Identify which cell holds the provided text, then report its [x, y] central coordinate. 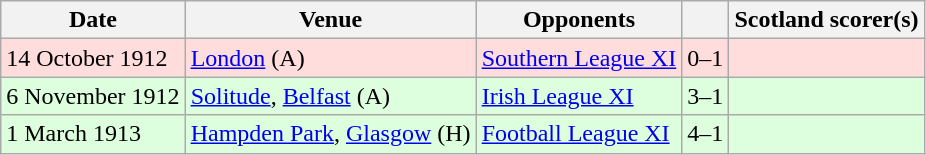
6 November 1912 [93, 96]
Venue [330, 20]
Southern League XI [579, 58]
Irish League XI [579, 96]
3–1 [706, 96]
14 October 1912 [93, 58]
Scotland scorer(s) [826, 20]
1 March 1913 [93, 134]
4–1 [706, 134]
Date [93, 20]
Football League XI [579, 134]
Hampden Park, Glasgow (H) [330, 134]
Opponents [579, 20]
Solitude, Belfast (A) [330, 96]
London (A) [330, 58]
0–1 [706, 58]
